Return [x, y] of the center of cell containing provided text 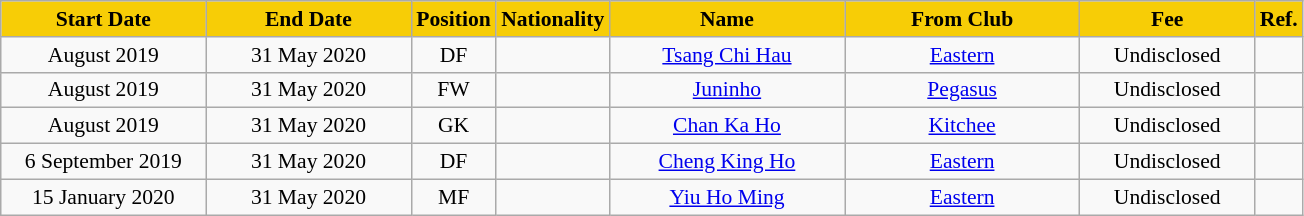
6 September 2019 [104, 162]
GK [454, 126]
Kitchee [962, 126]
From Club [962, 19]
15 January 2020 [104, 197]
FW [454, 90]
Start Date [104, 19]
Name [726, 19]
Yiu Ho Ming [726, 197]
Tsang Chi Hau [726, 55]
Pegasus [962, 90]
Ref. [1279, 19]
Position [454, 19]
Juninho [726, 90]
Chan Ka Ho [726, 126]
MF [454, 197]
Nationality [552, 19]
Fee [1168, 19]
Cheng King Ho [726, 162]
End Date [308, 19]
